From the cell containing the given text, extract its center point as [x, y] coordinate. 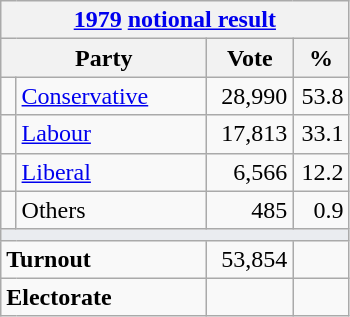
485 [250, 210]
17,813 [250, 134]
Electorate [104, 297]
Liberal [112, 172]
Vote [250, 58]
6,566 [250, 172]
% [321, 58]
1979 notional result [175, 20]
0.9 [321, 210]
Others [112, 210]
53,854 [250, 259]
53.8 [321, 96]
Turnout [104, 259]
12.2 [321, 172]
Conservative [112, 96]
28,990 [250, 96]
33.1 [321, 134]
Party [104, 58]
Labour [112, 134]
